Determine the [x, y] coordinate at the center of the cell enclosing the given text.  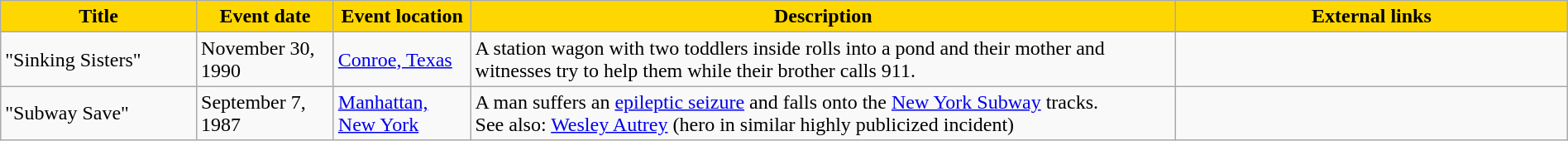
"Subway Save" [99, 113]
"Sinking Sisters" [99, 60]
Description [824, 17]
A station wagon with two toddlers inside rolls into a pond and their mother and witnesses try to help them while their brother calls 911. [824, 60]
Title [99, 17]
External links [1372, 17]
Conroe, Texas [402, 60]
November 30, 1990 [265, 60]
September 7, 1987 [265, 113]
Manhattan, New York [402, 113]
A man suffers an epileptic seizure and falls onto the New York Subway tracks.See also: Wesley Autrey (hero in similar highly publicized incident) [824, 113]
Event location [402, 17]
Event date [265, 17]
